Capture the cell that displays the provided text and extract its [x, y] central coordinate. 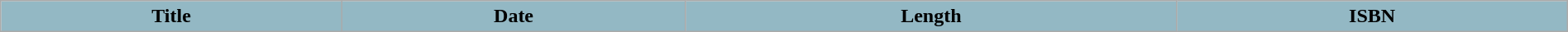
Title [172, 16]
ISBN [1372, 16]
Length [931, 16]
Date [514, 16]
